Return the [x, y] coordinate for the center point of the cell that contains the specified text.  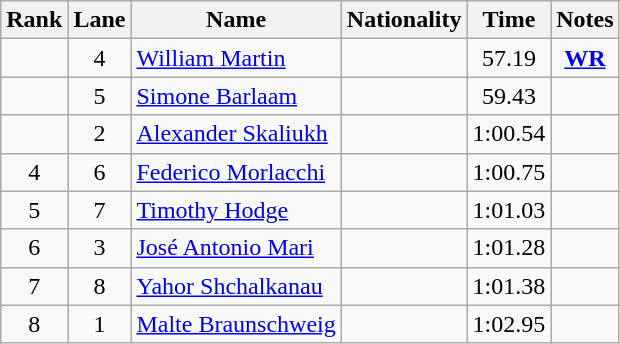
3 [100, 248]
57.19 [509, 58]
1:00.54 [509, 134]
Name [236, 20]
Yahor Shchalkanau [236, 286]
59.43 [509, 96]
Federico Morlacchi [236, 172]
Rank [34, 20]
William Martin [236, 58]
José Antonio Mari [236, 248]
WR [585, 58]
Nationality [404, 20]
2 [100, 134]
1 [100, 324]
1:01.38 [509, 286]
Alexander Skaliukh [236, 134]
Lane [100, 20]
Malte Braunschweig [236, 324]
Timothy Hodge [236, 210]
Simone Barlaam [236, 96]
1:01.03 [509, 210]
Notes [585, 20]
1:01.28 [509, 248]
1:00.75 [509, 172]
Time [509, 20]
1:02.95 [509, 324]
